Search for the cell housing the specified text and yield its [x, y] center coordinate. 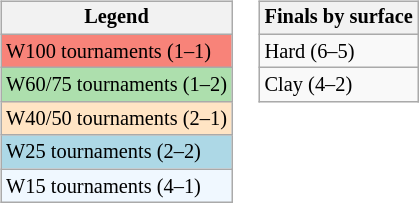
Finals by surface [339, 18]
W25 tournaments (2–2) [116, 152]
Clay (4–2) [339, 85]
W40/50 tournaments (2–1) [116, 119]
Legend [116, 18]
W100 tournaments (1–1) [116, 51]
W60/75 tournaments (1–2) [116, 85]
Hard (6–5) [339, 51]
W15 tournaments (4–1) [116, 186]
